Provide the [x, y] coordinate of the cell's center where the given text is located.  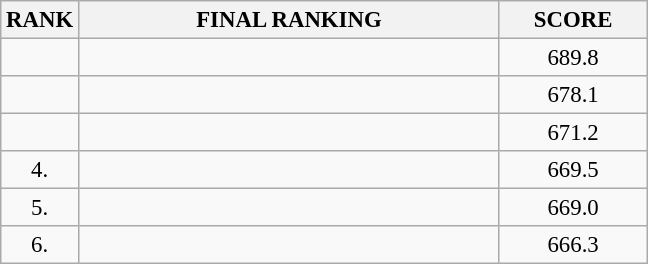
5. [40, 208]
671.2 [572, 133]
FINAL RANKING [288, 20]
666.3 [572, 245]
689.8 [572, 58]
669.0 [572, 208]
4. [40, 170]
6. [40, 245]
RANK [40, 20]
669.5 [572, 170]
SCORE [572, 20]
678.1 [572, 95]
